Pinpoint the cell where the given text exists, returning its (x, y) midpoint coordinate. 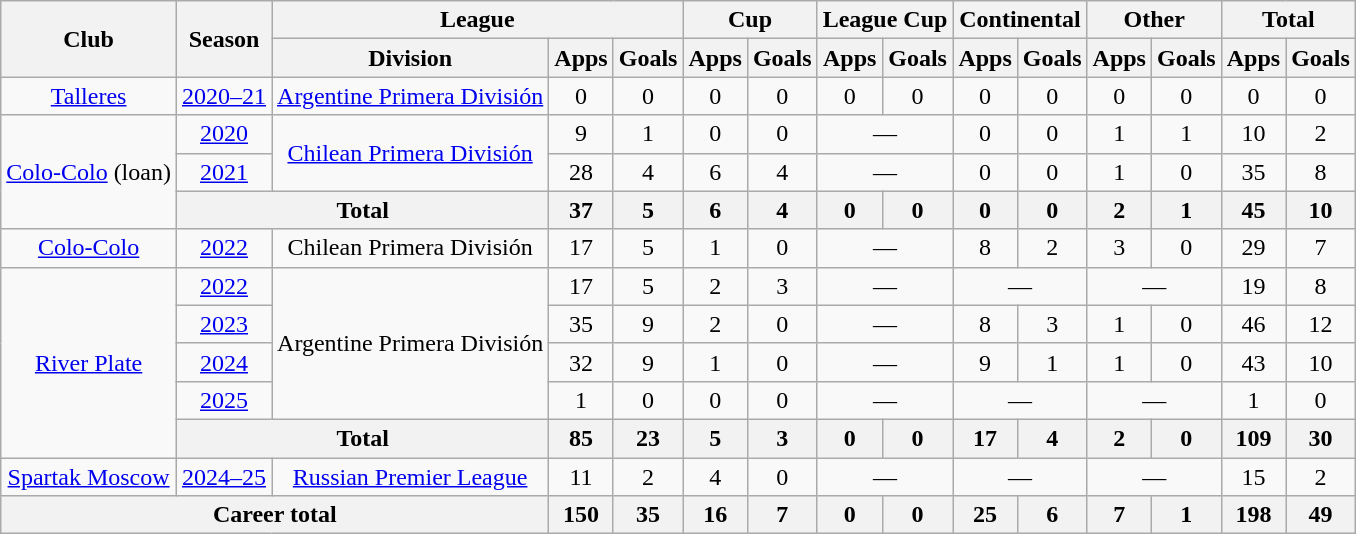
2020 (224, 134)
2025 (224, 400)
85 (581, 438)
32 (581, 362)
45 (1253, 210)
46 (1253, 324)
Russian Premier League (410, 477)
Division (410, 58)
League (478, 20)
Cup (750, 20)
11 (581, 477)
River Plate (89, 362)
League Cup (885, 20)
16 (715, 515)
12 (1321, 324)
15 (1253, 477)
2023 (224, 324)
23 (648, 438)
2021 (224, 172)
Colo-Colo (89, 248)
Season (224, 39)
2024–25 (224, 477)
43 (1253, 362)
19 (1253, 286)
Colo-Colo (loan) (89, 172)
49 (1321, 515)
28 (581, 172)
Career total (275, 515)
Other (1154, 20)
Spartak Moscow (89, 477)
37 (581, 210)
Continental (1020, 20)
Talleres (89, 96)
198 (1253, 515)
2020–21 (224, 96)
109 (1253, 438)
29 (1253, 248)
2024 (224, 362)
25 (985, 515)
Club (89, 39)
30 (1321, 438)
150 (581, 515)
